For the text-containing cell, return its midpoint in [X, Y] coordinate format. 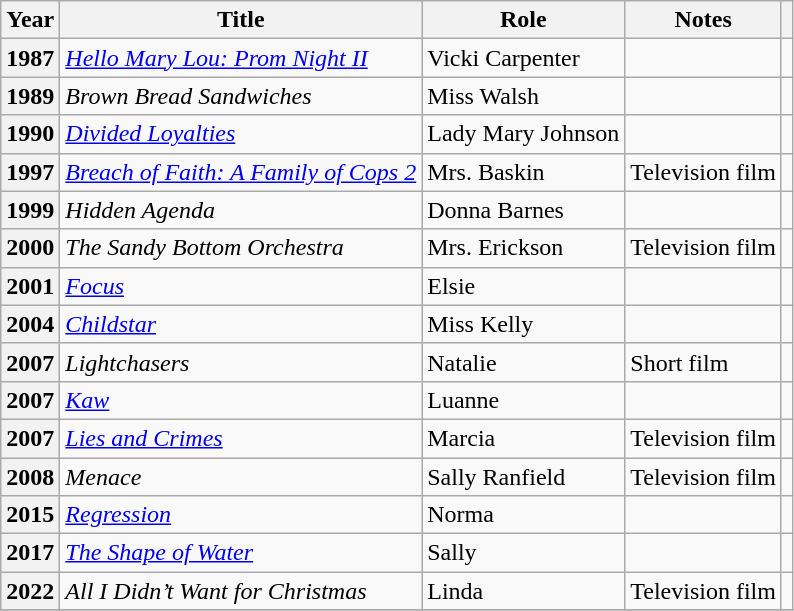
Mrs. Baskin [524, 172]
Mrs. Erickson [524, 248]
Breach of Faith: A Family of Cops 2 [241, 172]
Donna Barnes [524, 210]
Divided Loyalties [241, 134]
1999 [30, 210]
1989 [30, 96]
2022 [30, 591]
All I Didn’t Want for Christmas [241, 591]
Regression [241, 515]
2004 [30, 324]
Short film [704, 362]
Menace [241, 477]
Marcia [524, 438]
Hello Mary Lou: Prom Night II [241, 58]
The Sandy Bottom Orchestra [241, 248]
1987 [30, 58]
Miss Walsh [524, 96]
The Shape of Water [241, 553]
Title [241, 20]
Miss Kelly [524, 324]
Childstar [241, 324]
Kaw [241, 400]
Brown Bread Sandwiches [241, 96]
Role [524, 20]
Linda [524, 591]
Sally [524, 553]
Sally Ranfield [524, 477]
1990 [30, 134]
Lies and Crimes [241, 438]
Focus [241, 286]
Year [30, 20]
Natalie [524, 362]
Luanne [524, 400]
Lady Mary Johnson [524, 134]
2008 [30, 477]
2001 [30, 286]
Hidden Agenda [241, 210]
1997 [30, 172]
Elsie [524, 286]
2017 [30, 553]
Notes [704, 20]
2015 [30, 515]
Norma [524, 515]
Vicki Carpenter [524, 58]
Lightchasers [241, 362]
2000 [30, 248]
